Return [X, Y] of the center of cell containing provided text 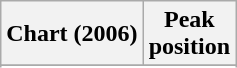
Chart (2006) [72, 34]
Peakposition [189, 34]
